For the text-containing cell, return its midpoint in (x, y) coordinate format. 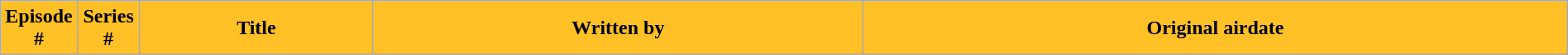
Title (256, 28)
Original airdate (1216, 28)
Written by (619, 28)
Episode# (39, 28)
Series# (108, 28)
